Return the [X, Y] coordinate for the center point of the cell that contains the specified text.  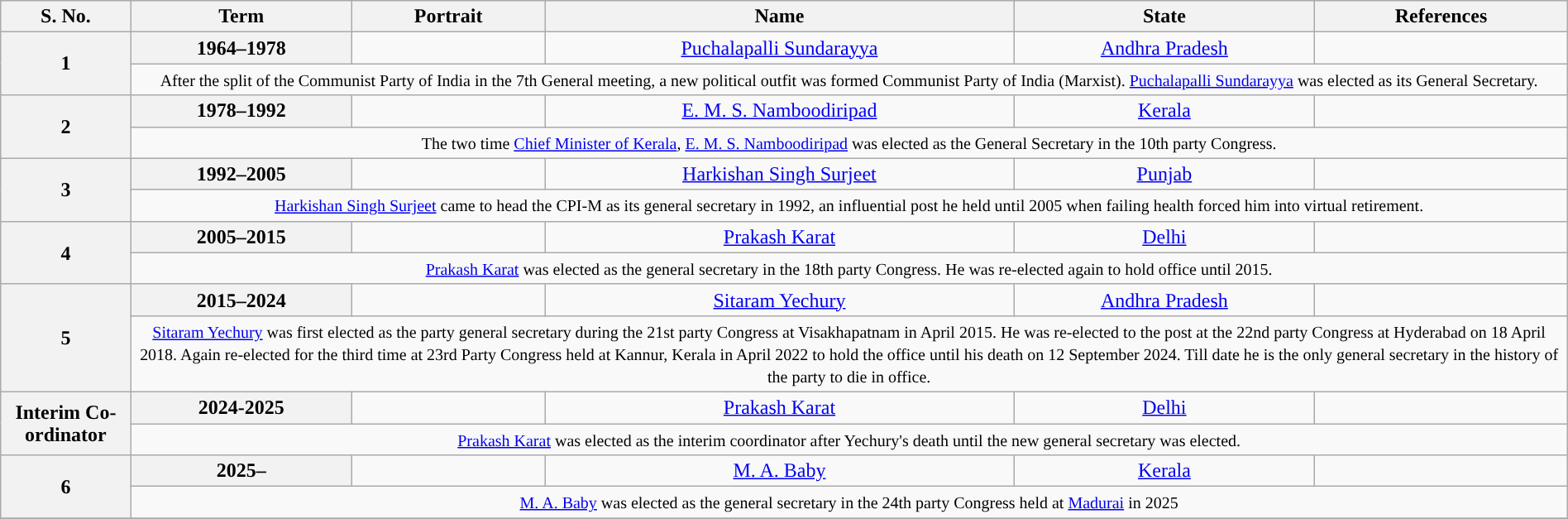
4 [66, 252]
3 [66, 190]
References [1441, 17]
1992–2005 [241, 174]
M. A. Baby was elected as the general secretary in the 24th party Congress held at Madurai in 2025 [849, 502]
Term [241, 17]
Interim Co-ordinator [66, 423]
2005–2015 [241, 237]
6 [66, 487]
Punjab [1164, 174]
Prakash Karat was elected as the general secretary in the 18th party Congress. He was re-elected again to hold office until 2015. [849, 268]
1964–1978 [241, 48]
Puchalapalli Sundarayya [779, 48]
State [1164, 17]
Name [779, 17]
E. M. S. Namboodiripad [779, 111]
Portrait [448, 17]
Prakash Karat was elected as the interim coordinator after Yechury's death until the new general secretary was elected. [849, 440]
Harkishan Singh Surjeet [779, 174]
The two time Chief Minister of Kerala, E. M. S. Namboodiripad was elected as the General Secretary in the 10th party Congress. [849, 142]
2024-2025 [241, 407]
1 [66, 64]
Sitaram Yechury [779, 300]
2025– [241, 471]
M. A. Baby [779, 471]
1978–1992 [241, 111]
5 [66, 338]
S. No. [66, 17]
2 [66, 127]
2015–2024 [241, 300]
